Return (x, y) of the center of cell containing provided text 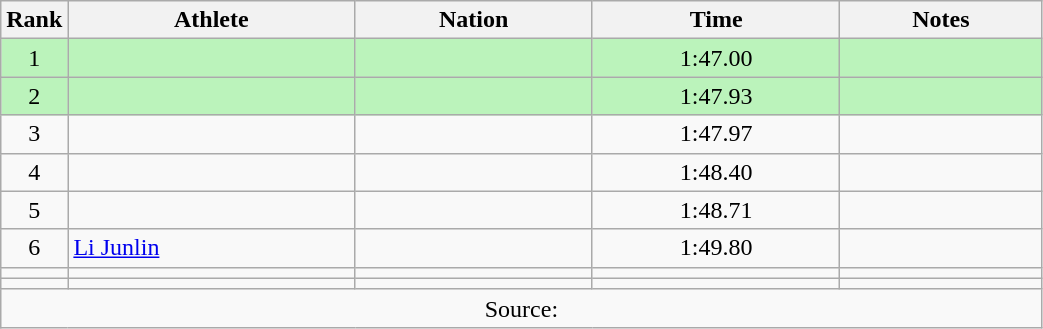
Li Junlin (212, 248)
Rank (34, 20)
1:49.80 (716, 248)
Athlete (212, 20)
1:47.97 (716, 134)
3 (34, 134)
Notes (941, 20)
4 (34, 172)
1:48.40 (716, 172)
1 (34, 58)
6 (34, 248)
Nation (474, 20)
5 (34, 210)
1:47.93 (716, 96)
1:47.00 (716, 58)
1:48.71 (716, 210)
Source: (522, 308)
2 (34, 96)
Time (716, 20)
